Search for the cell housing the specified text and yield its [X, Y] center coordinate. 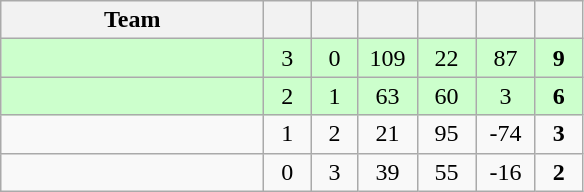
Team [132, 20]
55 [446, 172]
-16 [506, 172]
63 [388, 96]
87 [506, 58]
22 [446, 58]
109 [388, 58]
9 [558, 58]
60 [446, 96]
39 [388, 172]
-74 [506, 134]
6 [558, 96]
21 [388, 134]
95 [446, 134]
